From the cell containing the given text, extract its center point as (X, Y) coordinate. 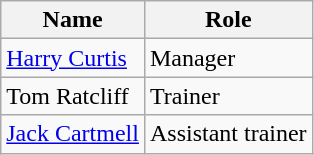
Tom Ratcliff (73, 96)
Role (228, 20)
Manager (228, 58)
Assistant trainer (228, 134)
Harry Curtis (73, 58)
Name (73, 20)
Jack Cartmell (73, 134)
Trainer (228, 96)
